Provide the (X, Y) coordinate of the cell's center where the given text is located.  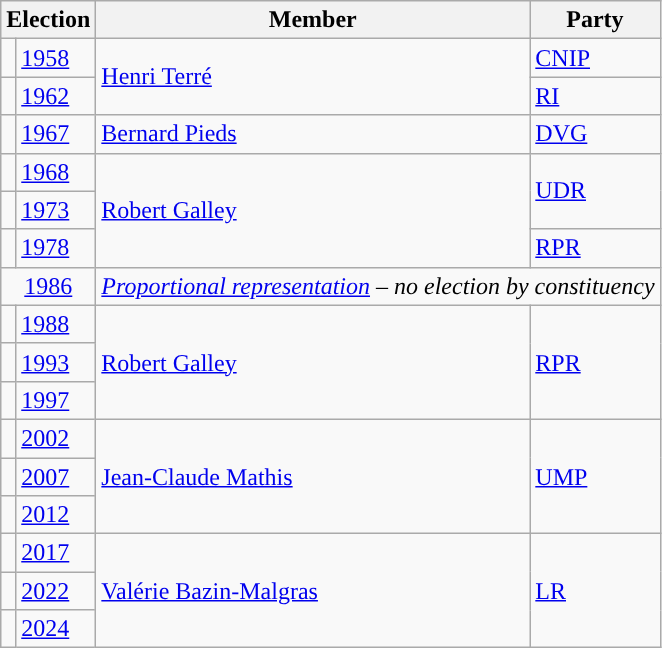
Jean-Claude Mathis (313, 476)
1958 (56, 58)
2012 (56, 515)
Henri Terré (313, 77)
1986 (48, 286)
2002 (56, 438)
2017 (56, 553)
Party (595, 20)
1973 (56, 210)
UDR (595, 191)
Bernard Pieds (313, 134)
Valérie Bazin-Malgras (313, 591)
Election (48, 20)
RI (595, 96)
2024 (56, 629)
1962 (56, 96)
2007 (56, 477)
1997 (56, 400)
1988 (56, 324)
2022 (56, 591)
UMP (595, 476)
Proportional representation – no election by constituency (378, 286)
Member (313, 20)
1978 (56, 248)
CNIP (595, 58)
1968 (56, 172)
1993 (56, 362)
DVG (595, 134)
LR (595, 591)
1967 (56, 134)
